Return the [x, y] coordinate for the center point of the cell that contains the specified text.  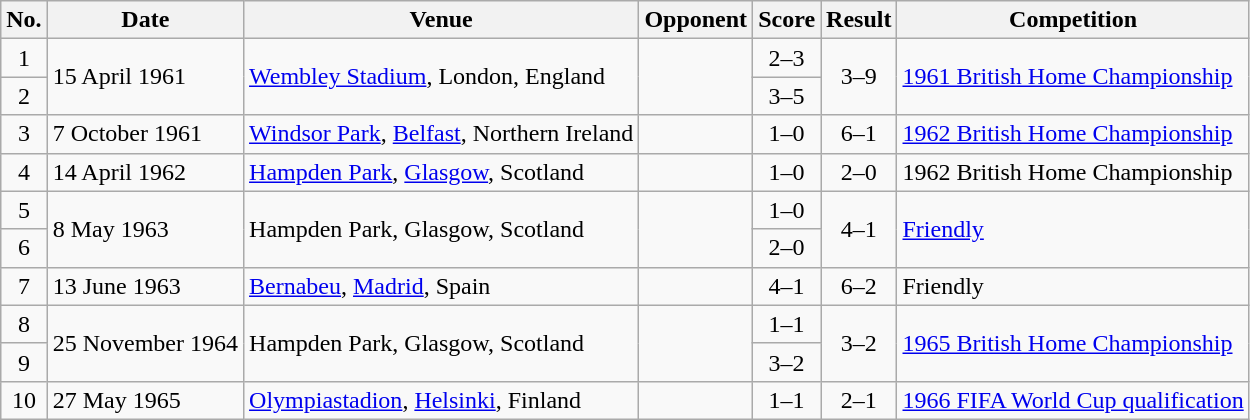
No. [24, 20]
Venue [442, 20]
Result [859, 20]
4 [24, 172]
Competition [1073, 20]
1966 FIFA World Cup qualification [1073, 400]
2 [24, 96]
3–9 [859, 77]
2–3 [787, 58]
8 [24, 324]
15 April 1961 [145, 77]
9 [24, 362]
Windsor Park, Belfast, Northern Ireland [442, 134]
25 November 1964 [145, 343]
Opponent [696, 20]
Wembley Stadium, London, England [442, 77]
Bernabeu, Madrid, Spain [442, 286]
1 [24, 58]
3 [24, 134]
6–2 [859, 286]
14 April 1962 [145, 172]
7 October 1961 [145, 134]
6–1 [859, 134]
1965 British Home Championship [1073, 343]
Olympiastadion, Helsinki, Finland [442, 400]
5 [24, 210]
7 [24, 286]
Score [787, 20]
3–5 [787, 96]
2–1 [859, 400]
13 June 1963 [145, 286]
10 [24, 400]
27 May 1965 [145, 400]
6 [24, 248]
1961 British Home Championship [1073, 77]
Date [145, 20]
8 May 1963 [145, 229]
